Locate the cell with the specified text and output its (X, Y) center coordinate. 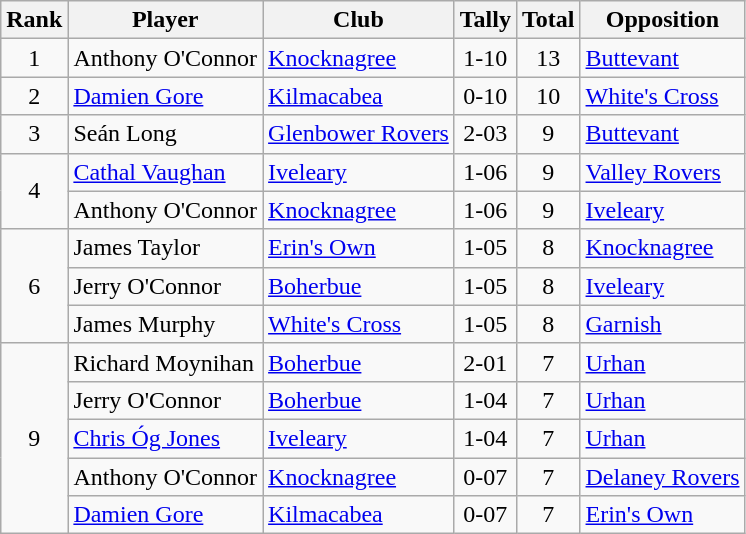
Glenbower Rovers (359, 134)
2 (34, 96)
Chris Óg Jones (166, 438)
Rank (34, 20)
James Taylor (166, 248)
Seán Long (166, 134)
Valley Rovers (662, 172)
2-01 (485, 362)
Garnish (662, 324)
Opposition (662, 20)
Club (359, 20)
Total (548, 20)
13 (548, 58)
3 (34, 134)
Richard Moynihan (166, 362)
1-10 (485, 58)
Delaney Rovers (662, 477)
6 (34, 286)
0-10 (485, 96)
1 (34, 58)
Cathal Vaughan (166, 172)
James Murphy (166, 324)
4 (34, 191)
2-03 (485, 134)
10 (548, 96)
Player (166, 20)
Tally (485, 20)
